Extract the (x, y) coordinate from the center of the cell holding the provided text.  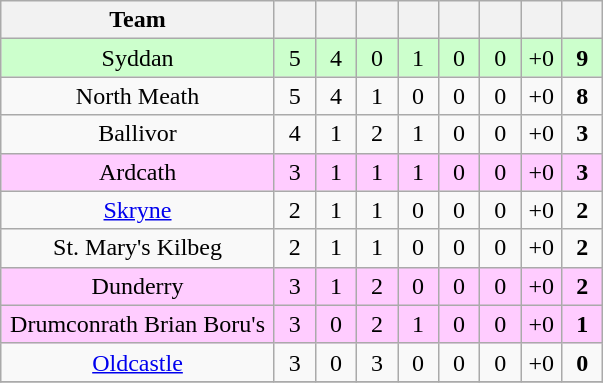
Syddan (138, 58)
9 (582, 58)
Oldcastle (138, 362)
Skryne (138, 210)
St. Mary's Kilbeg (138, 248)
Ardcath (138, 172)
8 (582, 96)
Ballivor (138, 134)
Dunderry (138, 286)
Drumconrath Brian Boru's (138, 324)
North Meath (138, 96)
Team (138, 20)
